Output the [X, Y] coordinate of the center of the cell containing the given text.  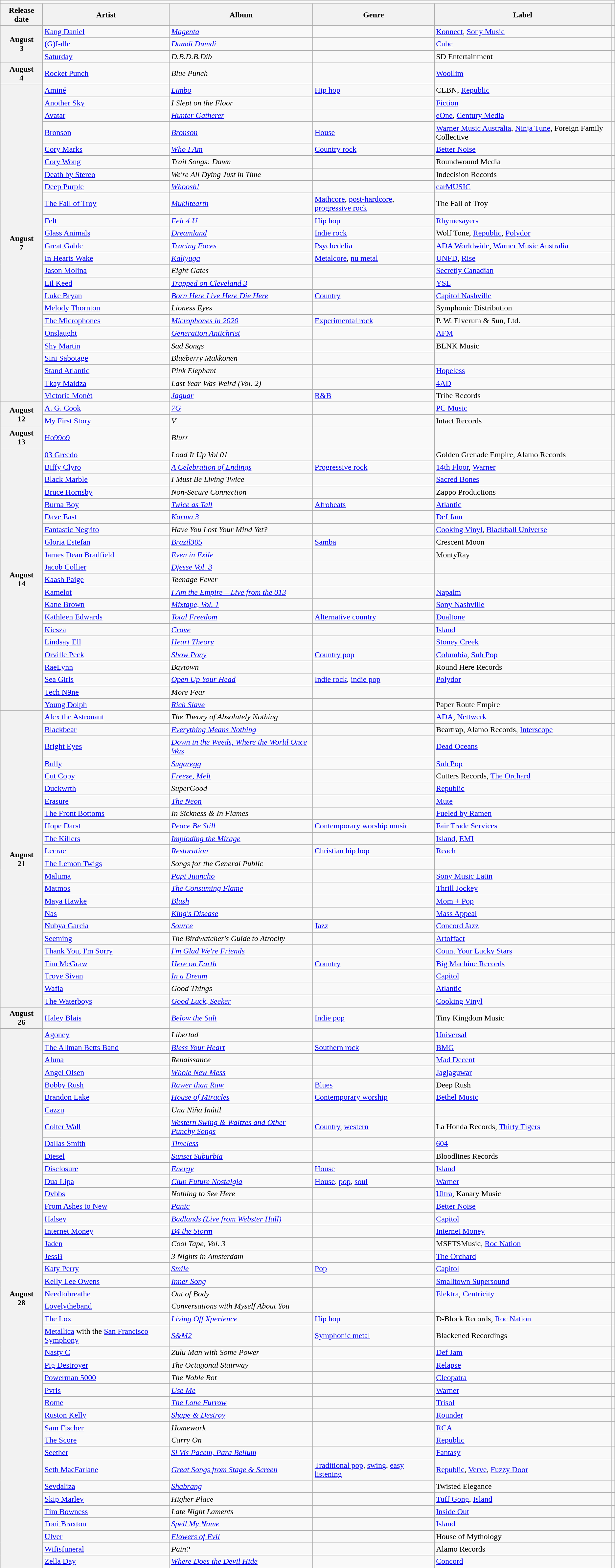
Dualtone [523, 617]
Dvbbs [106, 1194]
Universal [523, 1035]
Fantastic Negrito [106, 529]
Luke Bryan [106, 296]
Avatar [106, 115]
The Killers [106, 839]
August28 [22, 1298]
Hopeless [523, 370]
Lecrae [106, 851]
Progressive rock [373, 467]
Bruce Hornsby [106, 492]
Country rock [373, 149]
Kaash Paige [106, 579]
Metallica with the San Francisco Symphony [106, 1335]
Crave [241, 630]
Whoosh! [241, 187]
Down in the Weeds, Where the World Once Was [241, 746]
Club Future Nostalgia [241, 1181]
Intact Records [523, 421]
Dead Oceans [523, 746]
We're All Dying Just in Time [241, 174]
Capitol Nashville [523, 296]
Kiesza [106, 630]
Bully [106, 763]
Ultra, Kanary Music [523, 1194]
Indie rock [373, 233]
Label [523, 14]
The Neon [241, 801]
August14 [22, 579]
The Lemon Twigs [106, 863]
Dua Lipa [106, 1181]
Sad Songs [241, 346]
Burna Boy [106, 504]
Cleopatra [523, 1378]
Aluna [106, 1060]
Peace Be Still [241, 826]
The Orchard [523, 1256]
Late Night Laments [241, 1512]
Zulu Man with Some Power [241, 1353]
Alternative country [373, 617]
Magenta [241, 32]
Good Things [241, 988]
August4 [22, 74]
More Fear [241, 692]
Rich Slave [241, 705]
Seether [106, 1453]
BLNK Music [523, 346]
Homework [241, 1428]
In Hearts Wake [106, 258]
Republic, Verve, Fuzzy Door [523, 1469]
Mom + Pop [523, 901]
Lovelytheband [106, 1306]
Sunset Suburbia [241, 1156]
Carry On [241, 1440]
Mass Appeal [523, 913]
Wifisfuneral [106, 1549]
Pink Elephant [241, 370]
House, pop, soul [373, 1181]
Warner Music Australia, Ninja Tune, Foreign Family Collective [523, 132]
Cory Marks [106, 149]
SD Entertainment [523, 56]
Nas [106, 913]
Cube [523, 44]
Jazz [373, 926]
Contemporary worship [373, 1097]
Contemporary worship music [373, 826]
Eight Gates [241, 271]
Katy Perry [106, 1269]
Columbia, Sub Pop [523, 655]
MontyRay [523, 554]
Dave East [106, 517]
Sugaregg [241, 763]
Microphones in 2020 [241, 321]
Fiction [523, 103]
Cut Copy [106, 776]
Thrill Jockey [523, 888]
Christian hip hop [373, 851]
Genre [373, 14]
Country pop [373, 655]
Papi Juancho [241, 876]
A. G. Cook [106, 408]
House of Mythology [523, 1536]
Trail Songs: Dawn [241, 162]
The Octagonal Stairway [241, 1365]
Cory Wong [106, 162]
Seeming [106, 938]
The Allman Betts Band [106, 1047]
ADA Worldwide, Warner Music Australia [523, 246]
Mukiltearth [241, 204]
Blackened Recordings [523, 1335]
Inside Out [523, 1512]
Onslaught [106, 333]
Pvris [106, 1390]
Mad Decent [523, 1060]
Below the Salt [241, 1018]
Great Songs from Stage & Screen [241, 1469]
La Honda Records, Thirty Tigers [523, 1127]
Concord Jazz [523, 926]
Traditional pop, swing, easy listening [373, 1469]
Jaguar [241, 396]
Bethel Music [523, 1097]
Shy Martin [106, 346]
Sea Girls [106, 680]
Lioness Eyes [241, 308]
Island, EMI [523, 839]
Tim McGraw [106, 963]
The Waterboys [106, 1001]
Baytown [241, 667]
Victoria Monét [106, 396]
Pig Destroyer [106, 1365]
Blueberry Makkonen [241, 358]
August7 [22, 243]
Living Off Xperience [241, 1319]
Alamo Records [523, 1549]
Biffy Clyro [106, 467]
Indie rock, indie pop [373, 680]
Relapse [523, 1365]
Conversations with Myself About You [241, 1306]
Dreamland [241, 233]
Kaliyuga [241, 258]
Rounder [523, 1415]
14th Floor, Warner [523, 467]
Cool Tape, Vol. 3 [241, 1244]
Si Vis Pacem, Para Bellum [241, 1453]
Fair Trade Services [523, 826]
Deep Rush [523, 1085]
Total Freedom [241, 617]
Kang Daniel [106, 32]
Another Sky [106, 103]
Halsey [106, 1219]
UNFD, Rise [523, 258]
Alex the Astronaut [106, 717]
Western Swing & Waltzes and Other Punchy Songs [241, 1127]
S&M2 [241, 1335]
7G [241, 408]
August13 [22, 437]
Shape & Destroy [241, 1415]
Inner Song [241, 1281]
Powerman 5000 [106, 1378]
King's Disease [241, 913]
Cazzu [106, 1110]
V [241, 421]
Afrobeats [373, 504]
The Lox [106, 1319]
Release date [22, 14]
Angel Olsen [106, 1072]
Panic [241, 1206]
Skip Marley [106, 1499]
The Front Bottoms [106, 814]
Melody Thornton [106, 308]
Haley Blais [106, 1018]
Restoration [241, 851]
Sevdaliza [106, 1487]
Renaissance [241, 1060]
Zappo Productions [523, 492]
Stand Atlantic [106, 370]
Beartrap, Alamo Records, Interscope [523, 729]
Jacob Collier [106, 567]
Kathleen Edwards [106, 617]
Death by Stereo [106, 174]
From Ashes to New [106, 1206]
August12 [22, 414]
August21 [22, 859]
Bless Your Heart [241, 1047]
Teenage Fever [241, 579]
Tiny Kingdom Music [523, 1018]
Source [241, 926]
My First Story [106, 421]
Here on Earth [241, 963]
Duckwrth [106, 788]
Maya Hawke [106, 901]
Where Does the Devil Hide [241, 1561]
Indie pop [373, 1018]
A Celebration of Endings [241, 467]
Good Luck, Seeker [241, 1001]
Pain? [241, 1549]
Samba [373, 542]
Nubya Garcia [106, 926]
In a Dream [241, 976]
AFM [523, 333]
Out of Body [241, 1294]
earMUSIC [523, 187]
Shabrang [241, 1487]
Hunter Gatherer [241, 115]
604 [523, 1144]
The Birdwatcher's Guide to Atrocity [241, 938]
Kane Brown [106, 605]
Sub Pop [523, 763]
Disclosure [106, 1169]
Maluma [106, 876]
Blackbear [106, 729]
Thank You, I'm Sorry [106, 951]
House of Miracles [241, 1097]
Fueled by Ramen [523, 814]
Great Gable [106, 246]
Tech N9ne [106, 692]
Young Dolph [106, 705]
Show Pony [241, 655]
3 Nights in Amsterdam [241, 1256]
Ho99o9 [106, 437]
Artoffact [523, 938]
Psychedelia [373, 246]
Tim Bowness [106, 1512]
Mute [523, 801]
Karma 3 [241, 517]
Hope Darst [106, 826]
Round Here Records [523, 667]
Seth MacFarlane [106, 1469]
Sony Nashville [523, 605]
Symphonic metal [373, 1335]
Brandon Lake [106, 1097]
Tuff Gong, Island [523, 1499]
(G)I-dle [106, 44]
Diesel [106, 1156]
Rawer than Raw [241, 1085]
Felt 4 U [241, 221]
Black Marble [106, 480]
Country, western [373, 1127]
The Noble Rot [241, 1378]
Jason Molina [106, 271]
Aminé [106, 90]
Flowers of Evil [241, 1536]
Konnect, Sony Music [523, 32]
CLBN, Republic [523, 90]
Smalltown Supersound [523, 1281]
In Sickness & In Flames [241, 814]
Una Niña Inútil [241, 1110]
Glass Animals [106, 233]
Deep Purple [106, 187]
Lil Keed [106, 283]
Trisol [523, 1402]
Saturday [106, 56]
Twice as Tall [241, 504]
Elektra, Centricity [523, 1294]
August3 [22, 44]
Spell My Name [241, 1524]
Gloria Estefan [106, 542]
Concord [523, 1561]
Toni Braxton [106, 1524]
Secretly Canadian [523, 271]
The Consuming Flame [241, 888]
Album [241, 14]
Crescent Moon [523, 542]
August 26 [22, 1018]
Troye Sivan [106, 976]
Woollim [523, 74]
Needtobreathe [106, 1294]
Wolf Tone, Republic, Polydor [523, 233]
Badlands (Live from Webster Hall) [241, 1219]
Tribe Records [523, 396]
Stoney Creek [523, 642]
Indecision Records [523, 174]
Higher Place [241, 1499]
Tracing Faces [241, 246]
Polydor [523, 680]
Energy [241, 1169]
D-Block Records, Roc Nation [523, 1319]
Tkay Maidza [106, 383]
Felt [106, 221]
The Theory of Absolutely Nothing [241, 717]
Mixtape, Vol. 1 [241, 605]
The Score [106, 1440]
Sini Sabotage [106, 358]
Roundwound Media [523, 162]
Even in Exile [241, 554]
Napalm [523, 592]
Nothing to See Here [241, 1194]
Count Your Lucky Stars [523, 951]
Blurr [241, 437]
Cutters Records, The Orchard [523, 776]
Use Me [241, 1390]
JessB [106, 1256]
Non-Secure Connection [241, 492]
The Lone Furrow [241, 1402]
B4 the Storm [241, 1231]
Who I Am [241, 149]
P. W. Elverum & Sun, Ltd. [523, 321]
Jaden [106, 1244]
Dallas Smith [106, 1144]
Songs for the General Public [241, 863]
Sacred Bones [523, 480]
Lindsay Ell [106, 642]
Mathcore, post-hardcore, progressive rock [373, 204]
Bloodlines Records [523, 1156]
Blues [373, 1085]
RaeLynn [106, 667]
Pop [373, 1269]
Orville Peck [106, 655]
Metalcore, nu metal [373, 258]
Southern rock [373, 1047]
Symphonic Distribution [523, 308]
Twisted Elegance [523, 1487]
Freeze, Melt [241, 776]
R&B [373, 396]
Born Here Live Here Die Here [241, 296]
Golden Grenade Empire, Alamo Records [523, 455]
PC Music [523, 408]
Sam Fischer [106, 1428]
I'm Glad We're Friends [241, 951]
Kamelot [106, 592]
Experimental rock [373, 321]
Generation Antichrist [241, 333]
BMG [523, 1047]
Ulver [106, 1536]
RCA [523, 1428]
Imploding the Mirage [241, 839]
Smile [241, 1269]
Paper Route Empire [523, 705]
I Am the Empire – Live from the 013 [241, 592]
Everything Means Nothing [241, 729]
James Dean Bradfield [106, 554]
Agoney [106, 1035]
Nasty C [106, 1353]
Limbo [241, 90]
Whole New Mess [241, 1072]
Libertad [241, 1035]
Matmos [106, 888]
Colter Wall [106, 1127]
Have You Lost Your Mind Yet? [241, 529]
Bobby Rush [106, 1085]
SuperGood [241, 788]
4AD [523, 383]
I Slept on the Floor [241, 103]
ADA, Nettwerk [523, 717]
Rome [106, 1402]
I Must Be Living Twice [241, 480]
Trapped on Cleveland 3 [241, 283]
Rocket Punch [106, 74]
Timeless [241, 1144]
Zella Day [106, 1561]
Bright Eyes [106, 746]
03 Greedo [106, 455]
eOne, Century Media [523, 115]
Heart Theory [241, 642]
The Microphones [106, 321]
Cooking Vinyl, Blackball Universe [523, 529]
Artist [106, 14]
Cooking Vinyl [523, 1001]
Dumdi Dumdi [241, 44]
Rhymesayers [523, 221]
D.B.D.B.Dib [241, 56]
Load It Up Vol 01 [241, 455]
Brazil305 [241, 542]
Djesse Vol. 3 [241, 567]
Reach [523, 851]
Sony Music Latin [523, 876]
Fantasy [523, 1453]
Open Up Your Head [241, 680]
Kelly Lee Owens [106, 1281]
Erasure [106, 801]
Big Machine Records [523, 963]
Blush [241, 901]
Wafia [106, 988]
Blue Punch [241, 74]
MSFTSMusic, Roc Nation [523, 1244]
YSL [523, 283]
Ruston Kelly [106, 1415]
Jagjaguwar [523, 1072]
Last Year Was Weird (Vol. 2) [241, 383]
